Find where the given text appears and provide that cell's center as (X, Y) coordinate. 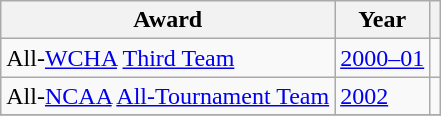
2002 (382, 96)
Year (382, 20)
All-NCAA All-Tournament Team (168, 96)
All-WCHA Third Team (168, 58)
Award (168, 20)
2000–01 (382, 58)
